Pinpoint the cell where the given text exists, returning its [x, y] midpoint coordinate. 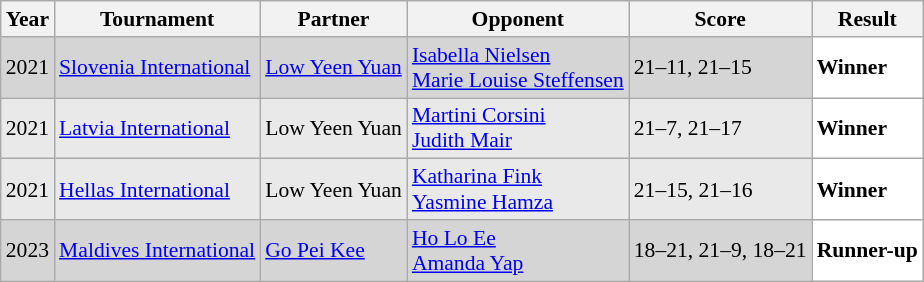
21–11, 21–15 [720, 68]
Ho Lo Ee Amanda Yap [518, 250]
Result [868, 19]
21–15, 21–16 [720, 190]
Tournament [157, 19]
Partner [334, 19]
Latvia International [157, 128]
Maldives International [157, 250]
Opponent [518, 19]
Hellas International [157, 190]
Katharina Fink Yasmine Hamza [518, 190]
18–21, 21–9, 18–21 [720, 250]
Score [720, 19]
2023 [28, 250]
Go Pei Kee [334, 250]
Year [28, 19]
Isabella Nielsen Marie Louise Steffensen [518, 68]
Slovenia International [157, 68]
Martini Corsini Judith Mair [518, 128]
Runner-up [868, 250]
21–7, 21–17 [720, 128]
